Identify which cell holds the provided text, then report its [x, y] central coordinate. 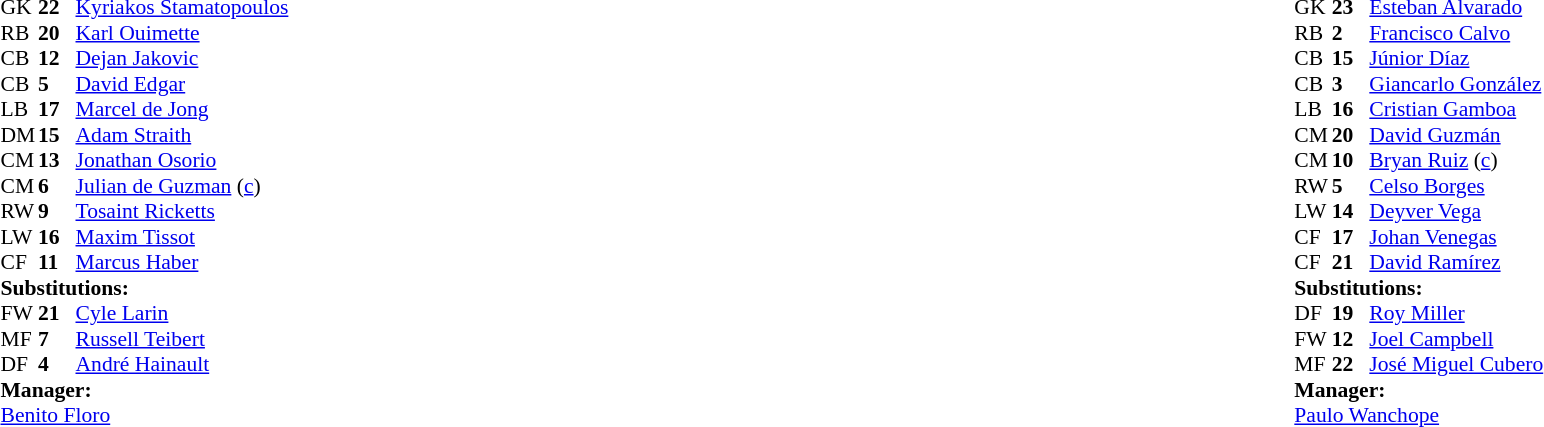
Johan Venegas [1456, 237]
DM [19, 135]
Cyle Larin [182, 313]
22 [1351, 365]
Marcus Haber [182, 263]
Giancarlo González [1456, 84]
Dejan Jakovic [182, 59]
Adam Straith [182, 135]
6 [57, 186]
Marcel de Jong [182, 109]
4 [57, 365]
3 [1351, 84]
Roy Miller [1456, 313]
14 [1351, 211]
13 [57, 161]
Maxim Tissot [182, 237]
10 [1351, 161]
Julian de Guzman (c) [182, 186]
José Miguel Cubero [1456, 365]
7 [57, 339]
Celso Borges [1456, 186]
Russell Teibert [182, 339]
Joel Campbell [1456, 339]
11 [57, 263]
Bryan Ruiz (c) [1456, 161]
David Guzmán [1456, 135]
9 [57, 211]
Jonathan Osorio [182, 161]
2 [1351, 33]
David Ramírez [1456, 263]
Júnior Díaz [1456, 59]
David Edgar [182, 84]
19 [1351, 313]
Deyver Vega [1456, 211]
Francisco Calvo [1456, 33]
Tosaint Ricketts [182, 211]
André Hainault [182, 365]
Karl Ouimette [182, 33]
Cristian Gamboa [1456, 109]
